Determine the [X, Y] coordinate at the center of the cell enclosing the given text.  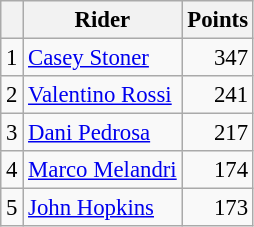
Rider [102, 20]
217 [218, 133]
Marco Melandri [102, 170]
174 [218, 170]
Valentino Rossi [102, 95]
Casey Stoner [102, 58]
2 [12, 95]
John Hopkins [102, 208]
241 [218, 95]
Points [218, 20]
347 [218, 58]
4 [12, 170]
Dani Pedrosa [102, 133]
173 [218, 208]
3 [12, 133]
5 [12, 208]
1 [12, 58]
